Return [X, Y] of the center of cell containing provided text 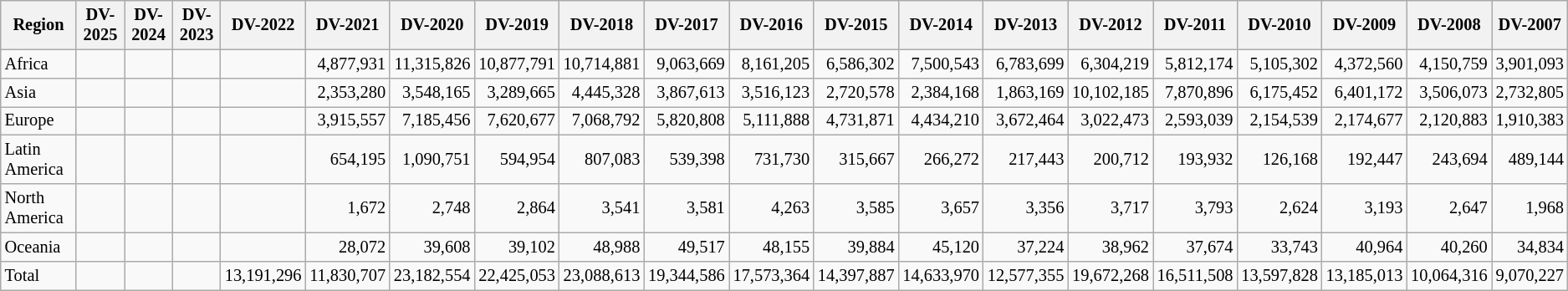
315,667 [856, 159]
23,182,554 [432, 276]
1,090,751 [432, 159]
2,174,677 [1365, 120]
2,120,883 [1448, 120]
4,372,560 [1365, 64]
39,884 [856, 247]
4,877,931 [348, 64]
1,910,383 [1530, 120]
37,224 [1025, 247]
DV-2009 [1365, 25]
807,083 [602, 159]
10,714,881 [602, 64]
3,193 [1365, 209]
2,154,539 [1279, 120]
DV-2017 [686, 25]
2,732,805 [1530, 92]
DV-2020 [432, 25]
34,834 [1530, 247]
3,672,464 [1025, 120]
3,356 [1025, 209]
3,022,473 [1111, 120]
3,585 [856, 209]
9,070,227 [1530, 276]
17,573,364 [771, 276]
40,964 [1365, 247]
DV-2024 [149, 25]
38,962 [1111, 247]
Asia [38, 92]
6,401,172 [1365, 92]
DV-2022 [263, 25]
DV-2021 [348, 25]
11,315,826 [432, 64]
243,694 [1448, 159]
8,161,205 [771, 64]
217,443 [1025, 159]
48,155 [771, 247]
5,105,302 [1279, 64]
4,150,759 [1448, 64]
6,586,302 [856, 64]
13,191,296 [263, 276]
3,541 [602, 209]
DV-2008 [1448, 25]
North America [38, 209]
DV-2011 [1196, 25]
4,731,871 [856, 120]
DV-2019 [517, 25]
5,820,808 [686, 120]
Oceania [38, 247]
1,968 [1530, 209]
13,185,013 [1365, 276]
Region [38, 25]
489,144 [1530, 159]
539,398 [686, 159]
3,717 [1111, 209]
1,863,169 [1025, 92]
22,425,053 [517, 276]
14,397,887 [856, 276]
2,748 [432, 209]
DV-2018 [602, 25]
DV-2012 [1111, 25]
19,344,586 [686, 276]
DV-2014 [940, 25]
3,581 [686, 209]
3,289,665 [517, 92]
13,597,828 [1279, 276]
45,120 [940, 247]
7,620,677 [517, 120]
48,988 [602, 247]
6,783,699 [1025, 64]
37,674 [1196, 247]
5,111,888 [771, 120]
39,608 [432, 247]
DV-2015 [856, 25]
7,185,456 [432, 120]
6,175,452 [1279, 92]
Total [38, 276]
192,447 [1365, 159]
594,954 [517, 159]
6,304,219 [1111, 64]
3,516,123 [771, 92]
7,068,792 [602, 120]
10,064,316 [1448, 276]
3,901,093 [1530, 64]
DV-2016 [771, 25]
Africa [38, 64]
3,915,557 [348, 120]
731,730 [771, 159]
7,870,896 [1196, 92]
3,793 [1196, 209]
28,072 [348, 247]
14,633,970 [940, 276]
9,063,669 [686, 64]
19,672,268 [1111, 276]
4,434,210 [940, 120]
200,712 [1111, 159]
33,743 [1279, 247]
3,867,613 [686, 92]
Europe [38, 120]
40,260 [1448, 247]
12,577,355 [1025, 276]
DV-2010 [1279, 25]
2,593,039 [1196, 120]
193,932 [1196, 159]
2,647 [1448, 209]
11,830,707 [348, 276]
49,517 [686, 247]
3,657 [940, 209]
2,624 [1279, 209]
23,088,613 [602, 276]
16,511,508 [1196, 276]
DV-2007 [1530, 25]
3,548,165 [432, 92]
2,353,280 [348, 92]
DV-2025 [100, 25]
2,864 [517, 209]
126,168 [1279, 159]
2,720,578 [856, 92]
DV-2013 [1025, 25]
7,500,543 [940, 64]
654,195 [348, 159]
10,877,791 [517, 64]
39,102 [517, 247]
1,672 [348, 209]
3,506,073 [1448, 92]
Latin America [38, 159]
5,812,174 [1196, 64]
4,263 [771, 209]
266,272 [940, 159]
DV-2023 [197, 25]
10,102,185 [1111, 92]
4,445,328 [602, 92]
2,384,168 [940, 92]
